Identify which cell holds the provided text, then report its [X, Y] central coordinate. 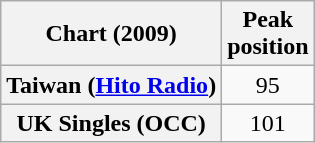
UK Singles (OCC) [112, 123]
95 [268, 85]
Peakposition [268, 34]
Taiwan (Hito Radio) [112, 85]
Chart (2009) [112, 34]
101 [268, 123]
